For the text-containing cell, return its midpoint in [X, Y] coordinate format. 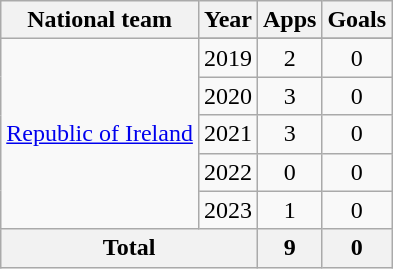
1 [289, 210]
2020 [228, 96]
2 [289, 58]
Year [228, 20]
2022 [228, 172]
2021 [228, 134]
2019 [228, 58]
2023 [228, 210]
Apps [289, 20]
Republic of Ireland [100, 134]
Goals [357, 20]
National team [100, 20]
9 [289, 248]
Total [130, 248]
